Search for the cell housing the specified text and yield its [x, y] center coordinate. 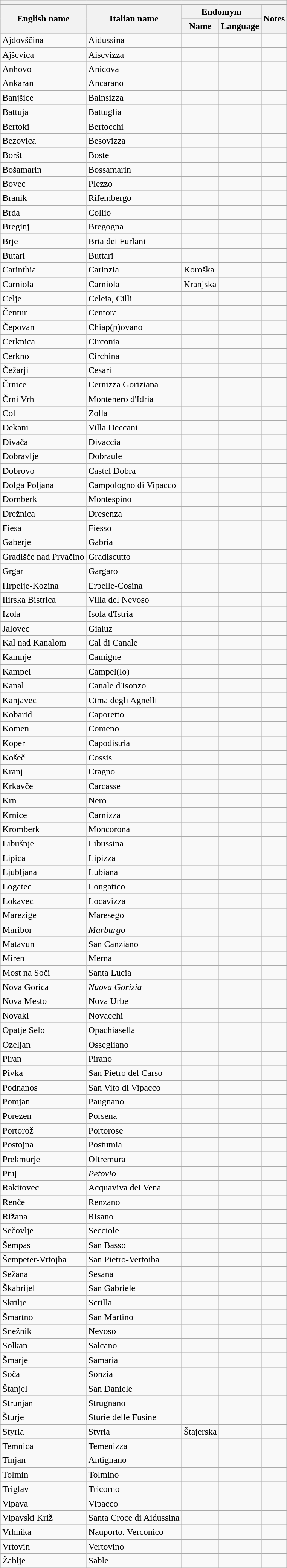
San Basso [134, 1245]
Locavizza [134, 901]
Cerknica [43, 341]
Vipava [43, 1503]
Jalovec [43, 628]
Postojna [43, 1145]
Nova Mesto [43, 1001]
Isola d'Istria [134, 614]
Sonzia [134, 1374]
Caporetto [134, 714]
Notes [274, 19]
Erpelle-Cosina [134, 585]
Porsena [134, 1116]
Nuova Gorizia [134, 987]
Triglav [43, 1489]
Vrtovin [43, 1546]
Sečovlje [43, 1231]
Lipica [43, 858]
Kanjavec [43, 700]
Pomjan [43, 1102]
Bertoki [43, 126]
Cossis [134, 757]
Celeia, Cilli [134, 298]
Campologno di Vipacco [134, 485]
Castel Dobra [134, 471]
Boste [134, 155]
Plezzo [134, 184]
Rakitovec [43, 1188]
Dornberk [43, 499]
Novacchi [134, 1016]
Šmartno [43, 1317]
Centora [134, 313]
Dolga Poljana [43, 485]
Col [43, 413]
Carnizza [134, 815]
Šempeter-Vrtojba [43, 1259]
Maresego [134, 915]
Cernizza Goriziana [134, 384]
Italian name [134, 19]
Canale d'Isonzo [134, 686]
Ankaran [43, 83]
Bainsizza [134, 98]
Sable [134, 1561]
Carinzia [134, 270]
Battuglia [134, 112]
Anicova [134, 69]
Capodistria [134, 743]
Nevoso [134, 1331]
Tinjan [43, 1460]
Boršt [43, 155]
Kamnje [43, 657]
Grgar [43, 571]
Kal nad Kanalom [43, 643]
Porezen [43, 1116]
Longatico [134, 887]
Circhina [134, 356]
Montespino [134, 499]
Tricorno [134, 1489]
Dresenza [134, 514]
Bertocchi [134, 126]
Šempas [43, 1245]
Zolla [134, 413]
Santa Croce di Aidussina [134, 1518]
Štanjel [43, 1389]
Košeč [43, 757]
Divaccia [134, 442]
Novaki [43, 1016]
Bovec [43, 184]
Bezovica [43, 141]
Opachiasella [134, 1030]
Campel(lo) [134, 672]
Tolmin [43, 1475]
Sežana [43, 1274]
Pirano [134, 1059]
Bregogna [134, 227]
Acquaviva dei Vena [134, 1188]
Soča [43, 1374]
Tolmino [134, 1475]
Circonia [134, 341]
Čentur [43, 313]
Moncorona [134, 829]
Vertovino [134, 1546]
Petovio [134, 1173]
Lokavec [43, 901]
Sturie delle Fusine [134, 1417]
Breginj [43, 227]
Lubiana [134, 872]
Krnice [43, 815]
Čepovan [43, 327]
Dobrovo [43, 471]
Strunjan [43, 1403]
Samaria [134, 1360]
Divača [43, 442]
Piran [43, 1059]
Dobraule [134, 456]
Anhovo [43, 69]
Most na Soči [43, 973]
Chiap(p)ovano [134, 327]
Logatec [43, 887]
San Pietro del Carso [134, 1073]
Name [200, 26]
Kranjska [200, 284]
Solkan [43, 1346]
Postumia [134, 1145]
Paugnano [134, 1102]
Izola [43, 614]
Comeno [134, 729]
Gradiscutto [134, 557]
Drežnica [43, 514]
Portorož [43, 1130]
Besovizza [134, 141]
English name [43, 19]
Ajševica [43, 55]
Čežarji [43, 370]
Lipizza [134, 858]
Rižana [43, 1216]
Antignano [134, 1460]
Žablje [43, 1561]
Krn [43, 800]
Snežnik [43, 1331]
Ancarano [134, 83]
Gradišče nad Prvačino [43, 557]
Portorose [134, 1130]
Nova Gorica [43, 987]
Ossegliano [134, 1044]
Libušnje [43, 843]
Šturje [43, 1417]
Bošamarin [43, 169]
Endomym [221, 12]
Butari [43, 255]
Temenizza [134, 1446]
Kromberk [43, 829]
Scrilla [134, 1302]
Maribor [43, 930]
Kranj [43, 772]
Bossamarin [134, 169]
Miren [43, 958]
Gialuz [134, 628]
Skrilje [43, 1302]
Šmarje [43, 1360]
Libussina [134, 843]
Cima degli Agnelli [134, 700]
Branik [43, 198]
Opatje Selo [43, 1030]
Ozeljan [43, 1044]
San Canziano [134, 944]
Carinthia [43, 270]
Komen [43, 729]
Battuja [43, 112]
Krkavče [43, 786]
Fiesa [43, 528]
Marezige [43, 915]
Kampel [43, 672]
San Vito di Vipacco [134, 1087]
Cal di Canale [134, 643]
Camigne [134, 657]
Vipacco [134, 1503]
Nova Urbe [134, 1001]
Nauporto, Verconico [134, 1532]
Bria dei Furlani [134, 241]
Cragno [134, 772]
Ptuj [43, 1173]
Carcasse [134, 786]
Merna [134, 958]
Kanal [43, 686]
Vrhnika [43, 1532]
Matavun [43, 944]
Villa del Nevoso [134, 600]
Celje [43, 298]
Prekmurje [43, 1159]
Banjšice [43, 98]
Rifembergo [134, 198]
Dobravlje [43, 456]
Cerkno [43, 356]
Strugnano [134, 1403]
Ilirska Bistrica [43, 600]
Aisevizza [134, 55]
Cesari [134, 370]
Collio [134, 213]
Vipavski Križ [43, 1518]
Fiesso [134, 528]
Brje [43, 241]
Buttari [134, 255]
Ljubljana [43, 872]
Gaberje [43, 542]
Koper [43, 743]
Črnice [43, 384]
Language [240, 26]
San Martino [134, 1317]
Škabrijel [43, 1288]
Kobarid [43, 714]
Podnanos [43, 1087]
Montenero d'Idria [134, 399]
Črni Vrh [43, 399]
Renzano [134, 1202]
Secciole [134, 1231]
San Pietro-Vertoiba [134, 1259]
Nero [134, 800]
San Daniele [134, 1389]
Salcano [134, 1346]
Oltremura [134, 1159]
Temnica [43, 1446]
San Gabriele [134, 1288]
Risano [134, 1216]
Sesana [134, 1274]
Marburgo [134, 930]
Hrpelje-Kozina [43, 585]
Brda [43, 213]
Renče [43, 1202]
Koroška [200, 270]
Santa Lucia [134, 973]
Dekani [43, 428]
Villa Deccani [134, 428]
Gargaro [134, 571]
Pivka [43, 1073]
Štajerska [200, 1432]
Ajdovščina [43, 40]
Aidussina [134, 40]
Gabria [134, 542]
